From the cell containing the given text, extract its center point as [x, y] coordinate. 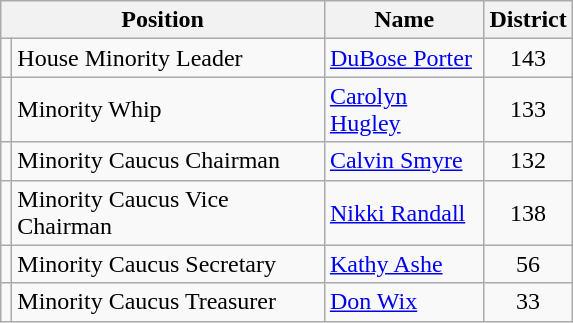
143 [528, 58]
Minority Caucus Treasurer [168, 302]
DuBose Porter [404, 58]
House Minority Leader [168, 58]
132 [528, 161]
133 [528, 110]
Minority Caucus Vice Chairman [168, 212]
Carolyn Hugley [404, 110]
Minority Whip [168, 110]
Nikki Randall [404, 212]
Position [163, 20]
Name [404, 20]
138 [528, 212]
56 [528, 264]
Don Wix [404, 302]
Minority Caucus Chairman [168, 161]
33 [528, 302]
Kathy Ashe [404, 264]
Calvin Smyre [404, 161]
Minority Caucus Secretary [168, 264]
District [528, 20]
